Pinpoint the cell where the given text exists, returning its [X, Y] midpoint coordinate. 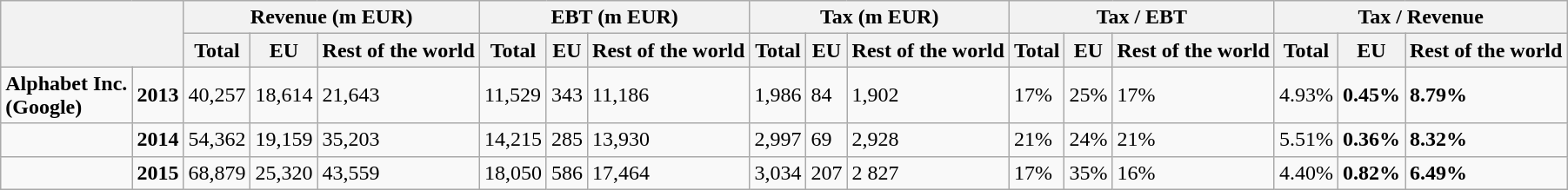
2 827 [928, 173]
2,928 [928, 140]
0.82% [1371, 173]
25% [1089, 95]
43,559 [398, 173]
16% [1193, 173]
68,879 [217, 173]
35,203 [398, 140]
14,215 [513, 140]
8.79% [1486, 95]
8.32% [1486, 140]
40,257 [217, 95]
0.45% [1371, 95]
4.93% [1306, 95]
5.51% [1306, 140]
21,643 [398, 95]
25,320 [284, 173]
Tax / EBT [1141, 17]
285 [567, 140]
2014 [158, 140]
3,034 [777, 173]
35% [1089, 173]
2,997 [777, 140]
69 [826, 140]
Revenue (m EUR) [331, 17]
EBT (m EUR) [614, 17]
54,362 [217, 140]
18,050 [513, 173]
11,529 [513, 95]
24% [1089, 140]
Alphabet Inc.(Google) [66, 95]
4.40% [1306, 173]
Tax (m EUR) [879, 17]
18,614 [284, 95]
11,186 [669, 95]
2013 [158, 95]
84 [826, 95]
207 [826, 173]
19,159 [284, 140]
13,930 [669, 140]
Tax / Revenue [1420, 17]
1,902 [928, 95]
6.49% [1486, 173]
586 [567, 173]
1,986 [777, 95]
2015 [158, 173]
17,464 [669, 173]
0.36% [1371, 140]
343 [567, 95]
